Return the (x, y) coordinate for the center point of the cell that contains the specified text.  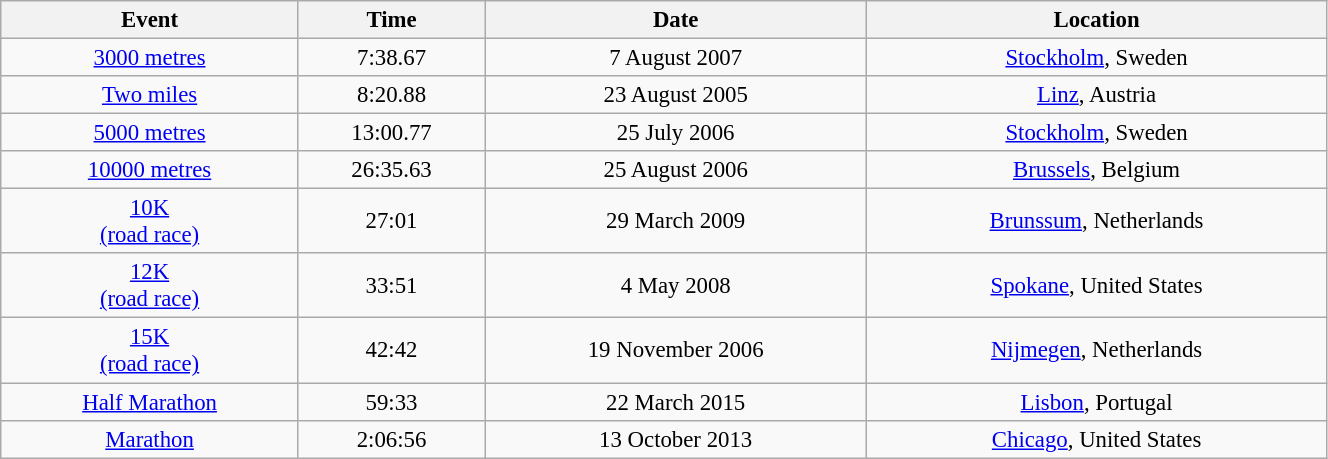
29 March 2009 (676, 222)
Two miles (150, 95)
27:01 (391, 222)
22 March 2015 (676, 402)
2:06:56 (391, 439)
12K(road race) (150, 286)
Marathon (150, 439)
Nijmegen, Netherlands (1097, 350)
26:35.63 (391, 170)
Date (676, 20)
25 August 2006 (676, 170)
42:42 (391, 350)
8:20.88 (391, 95)
23 August 2005 (676, 95)
Lisbon, Portugal (1097, 402)
Event (150, 20)
Chicago, United States (1097, 439)
Location (1097, 20)
Half Marathon (150, 402)
10000 metres (150, 170)
59:33 (391, 402)
7:38.67 (391, 58)
13:00.77 (391, 133)
10K(road race) (150, 222)
13 October 2013 (676, 439)
25 July 2006 (676, 133)
7 August 2007 (676, 58)
Brunssum, Netherlands (1097, 222)
Time (391, 20)
15K(road race) (150, 350)
19 November 2006 (676, 350)
33:51 (391, 286)
Spokane, United States (1097, 286)
Brussels, Belgium (1097, 170)
3000 metres (150, 58)
5000 metres (150, 133)
Linz, Austria (1097, 95)
4 May 2008 (676, 286)
